Search for the cell housing the specified text and yield its (X, Y) center coordinate. 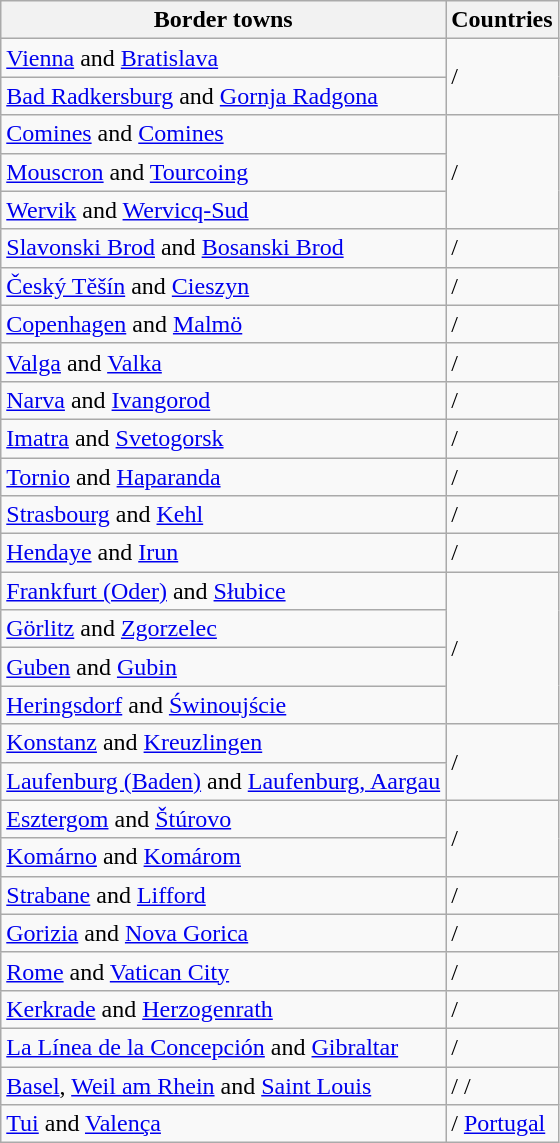
Gorizia and Nova Gorica (224, 933)
Strasbourg and Kehl (224, 515)
Slavonski Brod and Bosanski Brod (224, 248)
Comines and Comines (224, 134)
Imatra and Svetogorsk (224, 438)
Kerkrade and Herzogenrath (224, 1009)
Countries (502, 20)
Mouscron and Tourcoing (224, 172)
Bad Radkersburg and Gornja Radgona (224, 96)
Border towns (224, 20)
Tui and Valença (224, 1124)
Frankfurt (Oder) and Słubice (224, 591)
Rome and Vatican City (224, 971)
Copenhagen and Malmö (224, 324)
Heringsdorf and Świnoujście (224, 705)
Guben and Gubin (224, 667)
Vienna and Bratislava (224, 58)
Český Těšín and Cieszyn (224, 286)
Tornio and Haparanda (224, 477)
La Línea de la Concepción and Gibraltar (224, 1047)
Konstanz and Kreuzlingen (224, 743)
/ / (502, 1085)
Esztergom and Štúrovo (224, 819)
Basel, Weil am Rhein and Saint Louis (224, 1085)
Hendaye and Irun (224, 553)
Strabane and Lifford (224, 895)
Valga and Valka (224, 362)
Komárno and Komárom (224, 857)
Görlitz and Zgorzelec (224, 629)
/ Portugal (502, 1124)
Wervik and Wervicq-Sud (224, 210)
Laufenburg (Baden) and Laufenburg, Aargau (224, 781)
Narva and Ivangorod (224, 400)
